Detect which cell encompasses the target text, then output its [x, y] center coordinate. 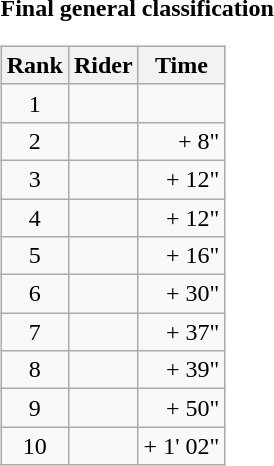
8 [34, 370]
1 [34, 103]
Time [182, 65]
7 [34, 332]
Rank [34, 65]
+ 30" [182, 294]
+ 1' 02" [182, 446]
2 [34, 141]
+ 16" [182, 256]
+ 39" [182, 370]
+ 50" [182, 408]
3 [34, 179]
9 [34, 408]
6 [34, 294]
10 [34, 446]
Rider [103, 65]
+ 37" [182, 332]
4 [34, 217]
+ 8" [182, 141]
5 [34, 256]
